Locate the cell with the specified text and output its [X, Y] center coordinate. 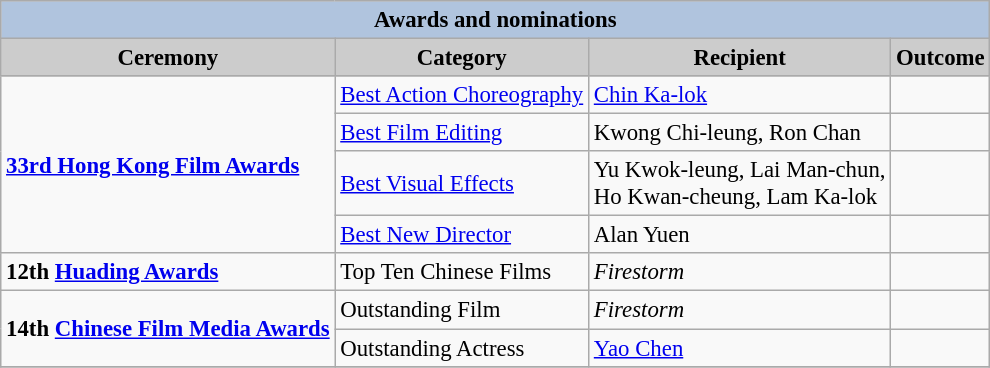
Outstanding Film [462, 310]
Outcome [940, 58]
Best Action Choreography [462, 95]
Category [462, 58]
Yu Kwok-leung, Lai Man-chun, Ho Kwan-cheung, Lam Ka-lok [740, 184]
Outstanding Actress [462, 348]
Awards and nominations [496, 20]
12th Huading Awards [168, 273]
Top Ten Chinese Films [462, 273]
14th Chinese Film Media Awards [168, 328]
Best Visual Effects [462, 184]
Recipient [740, 58]
Yao Chen [740, 348]
Best Film Editing [462, 133]
Alan Yuen [740, 235]
Ceremony [168, 58]
33rd Hong Kong Film Awards [168, 164]
Chin Ka-lok [740, 95]
Kwong Chi-leung, Ron Chan [740, 133]
Best New Director [462, 235]
